Return the (X, Y) coordinate for the center point of the cell that contains the specified text.  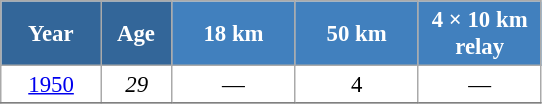
Year (52, 34)
50 km (356, 34)
Age (136, 34)
18 km (234, 34)
4 (356, 85)
29 (136, 85)
4 × 10 km relay (480, 34)
1950 (52, 85)
